Scan for the cell matching the given text and deliver its (X, Y) coordinate at center. 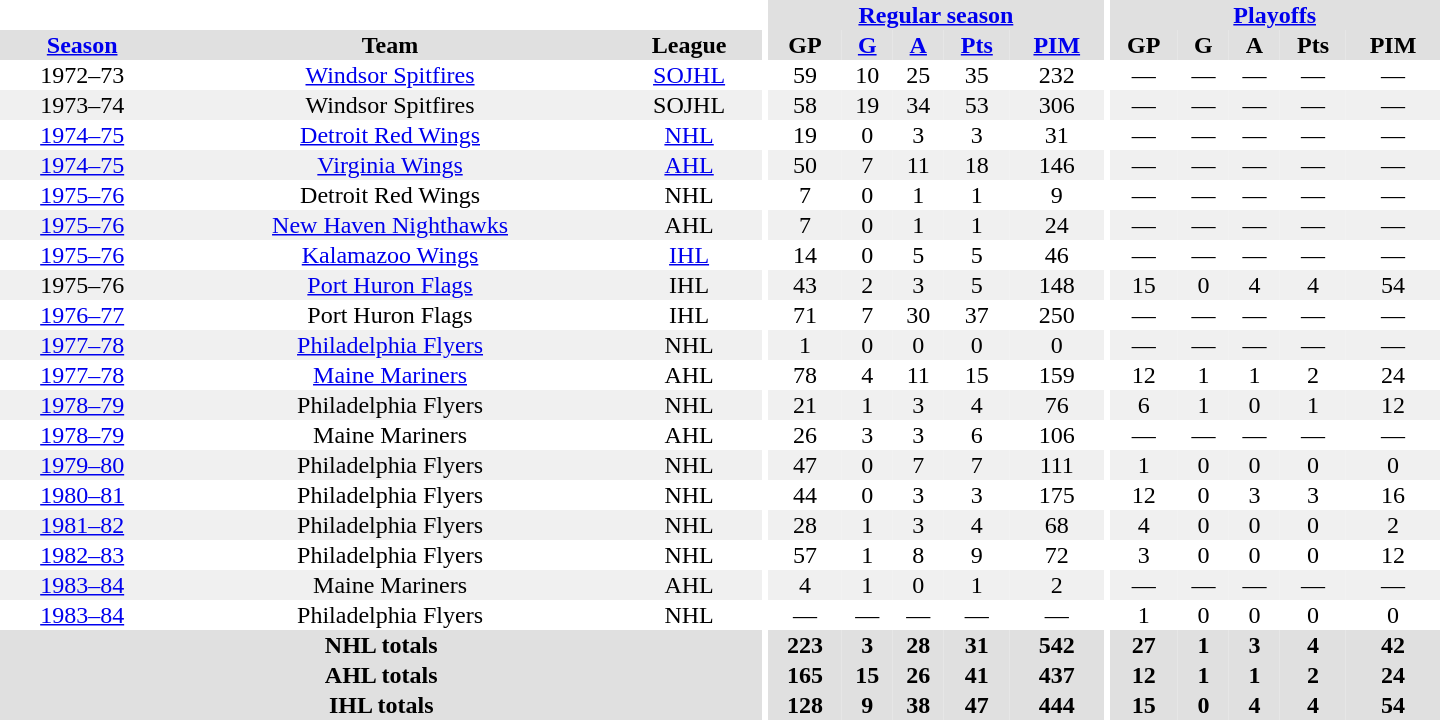
50 (805, 165)
42 (1393, 645)
437 (1057, 675)
38 (918, 705)
Regular season (936, 15)
1979–80 (82, 465)
NHL totals (381, 645)
44 (805, 495)
71 (805, 315)
250 (1057, 315)
1982–83 (82, 555)
New Haven Nighthawks (390, 225)
148 (1057, 285)
27 (1144, 645)
Virginia Wings (390, 165)
41 (977, 675)
128 (805, 705)
165 (805, 675)
68 (1057, 525)
1973–74 (82, 105)
58 (805, 105)
223 (805, 645)
25 (918, 75)
Team (390, 45)
46 (1057, 255)
72 (1057, 555)
IHL totals (381, 705)
146 (1057, 165)
53 (977, 105)
1980–81 (82, 495)
10 (868, 75)
35 (977, 75)
59 (805, 75)
57 (805, 555)
1981–82 (82, 525)
8 (918, 555)
444 (1057, 705)
78 (805, 375)
43 (805, 285)
159 (1057, 375)
AHL totals (381, 675)
30 (918, 315)
175 (1057, 495)
542 (1057, 645)
34 (918, 105)
14 (805, 255)
League (690, 45)
18 (977, 165)
Kalamazoo Wings (390, 255)
1972–73 (82, 75)
306 (1057, 105)
106 (1057, 435)
Season (82, 45)
37 (977, 315)
Playoffs (1274, 15)
1976–77 (82, 315)
16 (1393, 495)
76 (1057, 405)
232 (1057, 75)
111 (1057, 465)
21 (805, 405)
